Identify which cell holds the provided text, then report its [x, y] central coordinate. 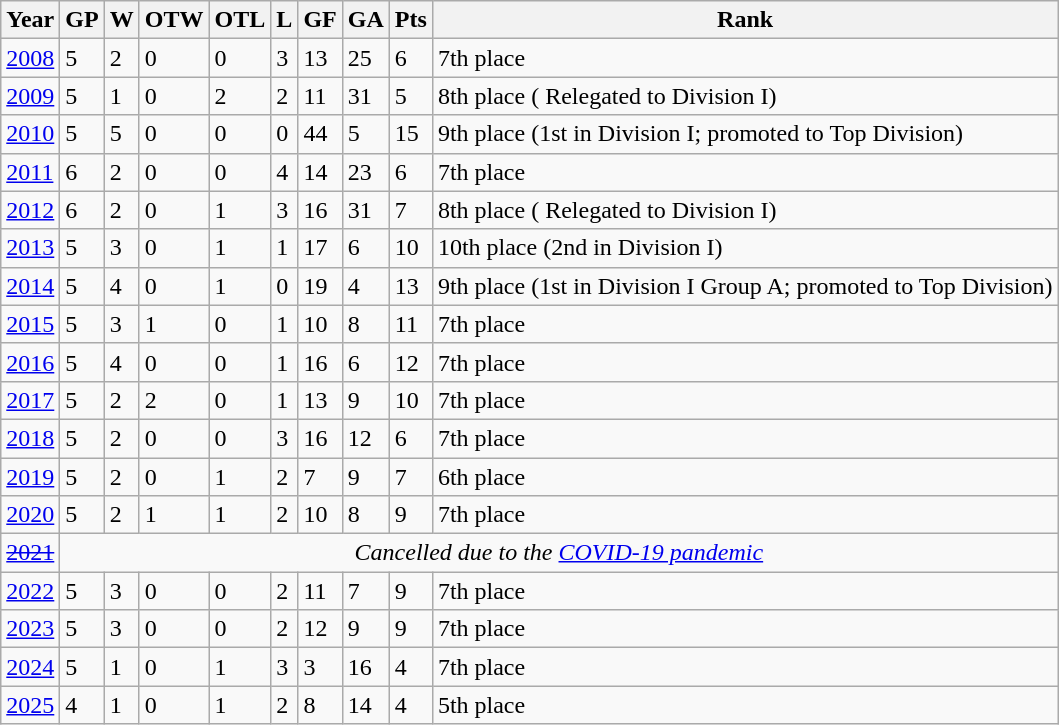
2013 [30, 248]
Pts [410, 20]
9th place (1st in Division I; promoted to Top Division) [745, 134]
Rank [745, 20]
2008 [30, 58]
2009 [30, 96]
15 [410, 134]
2017 [30, 400]
2021 [30, 553]
2024 [30, 667]
9th place (1st in Division I Group A; promoted to Top Division) [745, 286]
2011 [30, 172]
GF [320, 20]
W [122, 20]
2023 [30, 629]
44 [320, 134]
2014 [30, 286]
17 [320, 248]
2020 [30, 515]
19 [320, 286]
OTL [240, 20]
2010 [30, 134]
10th place (2nd in Division I) [745, 248]
2016 [30, 362]
OTW [174, 20]
2018 [30, 438]
6th place [745, 477]
L [284, 20]
5th place [745, 705]
25 [366, 58]
Year [30, 20]
GP [82, 20]
2019 [30, 477]
2022 [30, 591]
2012 [30, 210]
2015 [30, 324]
2025 [30, 705]
23 [366, 172]
GA [366, 20]
Cancelled due to the COVID-19 pandemic [559, 553]
